Capture the cell that displays the provided text and extract its (X, Y) central coordinate. 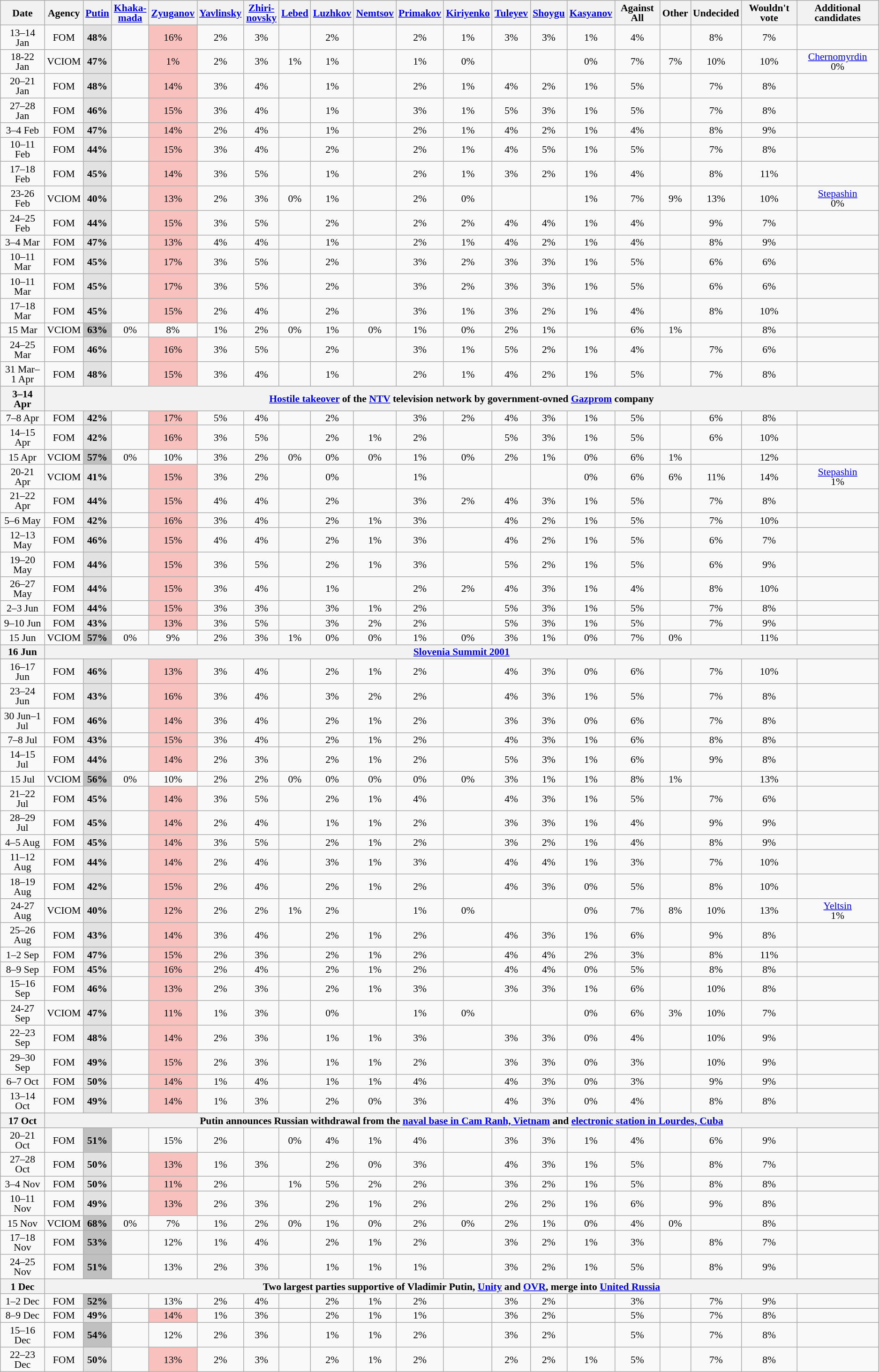
23–24 Jun (23, 696)
Kiriyenko (468, 13)
13–14 Oct (23, 1101)
24-27 Sep (23, 1013)
27–28 Oct (23, 1164)
10–11 Feb (23, 149)
Two largest parties supportive of Vladimir Putin, Unity and OVR, merge into United Russia (461, 1287)
10–11 Nov (23, 1203)
4–5 Aug (23, 843)
Other (675, 13)
20–21 Jan (23, 86)
14–15 Jul (23, 760)
11–12 Aug (23, 862)
7–8 Jul (23, 739)
1–2 Dec (23, 1301)
24–25 Feb (23, 223)
7–8 Apr (23, 418)
3–4 Mar (23, 242)
Zhiri-novsky (262, 13)
56% (98, 779)
21–22 Jul (23, 798)
17–18 Nov (23, 1242)
17–18 Mar (23, 311)
15 Apr (23, 457)
Against All (638, 13)
Primakov (420, 13)
Lebed (295, 13)
3–4 Nov (23, 1184)
18-22 Jan (23, 61)
24–25 Nov (23, 1267)
30 Jun–1 Jul (23, 720)
8–9 Sep (23, 969)
1–2 Sep (23, 955)
Stepashin1% (838, 477)
63% (98, 330)
17–18 Feb (23, 174)
15–16 Dec (23, 1335)
52% (98, 1301)
53% (98, 1242)
Wouldn't vote (769, 13)
Kasyanov (591, 13)
41% (98, 477)
18–19 Aug (23, 886)
20-21 Apr (23, 477)
23-26 Feb (23, 198)
13–14 Jan (23, 37)
Yavlinsky (220, 13)
Luzhkov (332, 13)
22–23 Dec (23, 1359)
3–14 Apr (23, 398)
31 Mar–1 Apr (23, 374)
15 Nov (23, 1223)
9–10 Jun (23, 623)
24–25 Mar (23, 350)
25–26 Aug (23, 935)
Additional candidates (838, 13)
12–13 May (23, 540)
14–15 Apr (23, 438)
Tuleyev (511, 13)
19–20 May (23, 564)
15–16 Sep (23, 989)
Shoygu (548, 13)
24-27 Aug (23, 910)
29–30 Sep (23, 1062)
16–17 Jun (23, 671)
8–9 Dec (23, 1316)
5–6 May (23, 520)
68% (98, 1223)
Date (23, 13)
20–21 Oct (23, 1140)
Nemtsov (375, 13)
28–29 Jul (23, 823)
26–27 May (23, 589)
54% (98, 1335)
16 Jun (23, 652)
27–28 Jan (23, 111)
15 Mar (23, 330)
Putin announces Russian withdrawal from the naval base in Cam Ranh, Vietnam and electronic station in Lourdes, Cuba (461, 1121)
Yeltsin1% (838, 910)
17 Oct (23, 1121)
2–3 Jun (23, 608)
Zyuganov (173, 13)
3–4 Feb (23, 130)
Undecided (716, 13)
15 Jun (23, 637)
Khaka-mada (130, 13)
Hostile takeover of the NTV television network by government-ovned Gazprom company (461, 398)
6–7 Oct (23, 1081)
21–22 Apr (23, 501)
15 Jul (23, 779)
Slovenia Summit 2001 (461, 652)
Putin (98, 13)
1 Dec (23, 1287)
Stepashin0% (838, 198)
Agency (64, 13)
22–23 Sep (23, 1037)
Chernomyrdin0% (838, 61)
